Detect which cell encompasses the target text, then output its [X, Y] center coordinate. 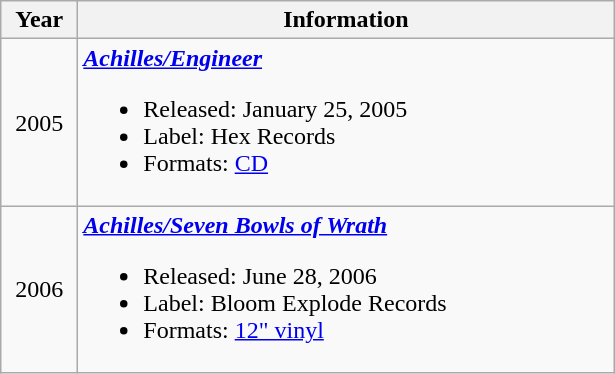
Year [40, 20]
Achilles/Seven Bowls of WrathReleased: June 28, 2006Label: Bloom Explode RecordsFormats: 12" vinyl [346, 290]
2005 [40, 122]
Achilles/EngineerReleased: January 25, 2005Label: Hex RecordsFormats: CD [346, 122]
Information [346, 20]
2006 [40, 290]
